Search for the cell housing the specified text and yield its [x, y] center coordinate. 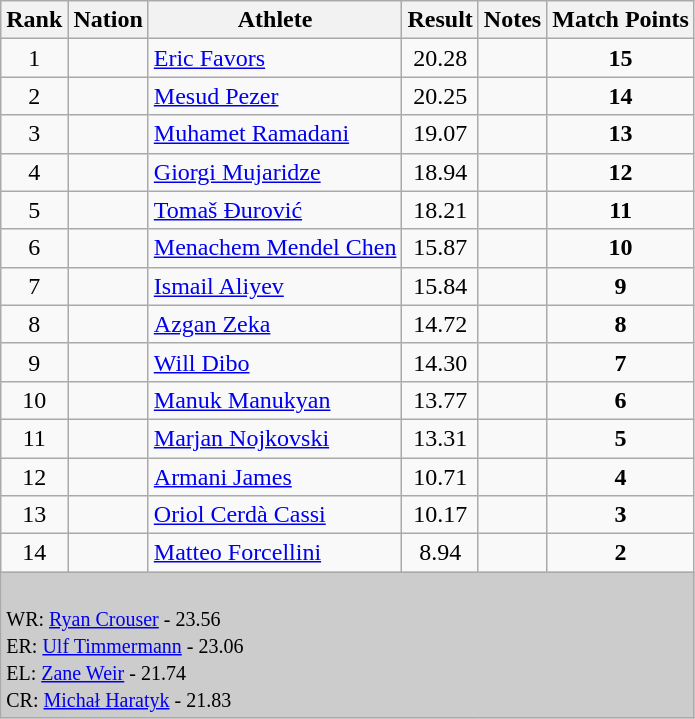
18.94 [440, 172]
Match Points [621, 20]
15.84 [440, 286]
10.17 [440, 515]
Marjan Nojkovski [275, 438]
Armani James [275, 477]
Athlete [275, 20]
Rank [34, 20]
Menachem Mendel Chen [275, 248]
15.87 [440, 248]
Notes [512, 20]
Manuk Manukyan [275, 400]
Will Dibo [275, 362]
20.28 [440, 58]
13.31 [440, 438]
14.72 [440, 324]
Azgan Zeka [275, 324]
Mesud Pezer [275, 96]
Muhamet Ramadani [275, 134]
20.25 [440, 96]
15 [621, 58]
Oriol Cerdà Cassi [275, 515]
WR: Ryan Crouser - 23.56ER: Ulf Timmermann - 23.06 EL: Zane Weir - 21.74CR: Michał Haratyk - 21.83 [348, 645]
Result [440, 20]
Tomaš Đurović [275, 210]
1 [34, 58]
Giorgi Mujaridze [275, 172]
14.30 [440, 362]
18.21 [440, 210]
Ismail Aliyev [275, 286]
Eric Favors [275, 58]
10.71 [440, 477]
8.94 [440, 553]
13.77 [440, 400]
Nation [108, 20]
19.07 [440, 134]
Matteo Forcellini [275, 553]
